Scan for the cell matching the given text and deliver its (X, Y) coordinate at center. 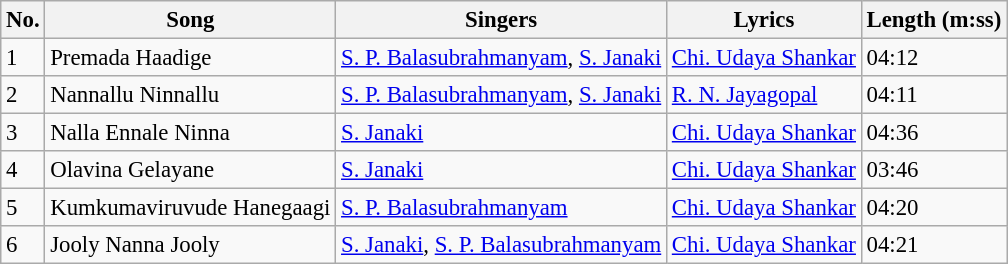
04:21 (934, 245)
R. N. Jayagopal (764, 95)
S. Janaki, S. P. Balasubrahmanyam (502, 245)
Olavina Gelayane (190, 170)
4 (23, 170)
Length (m:ss) (934, 20)
2 (23, 95)
04:36 (934, 133)
Singers (502, 20)
04:20 (934, 208)
1 (23, 58)
Nannallu Ninnallu (190, 95)
04:11 (934, 95)
S. P. Balasubrahmanyam (502, 208)
Nalla Ennale Ninna (190, 133)
No. (23, 20)
Premada Haadige (190, 58)
5 (23, 208)
6 (23, 245)
Lyrics (764, 20)
Kumkumaviruvude Hanegaagi (190, 208)
Song (190, 20)
03:46 (934, 170)
3 (23, 133)
Jooly Nanna Jooly (190, 245)
04:12 (934, 58)
